Return [X, Y] of the center of cell containing provided text 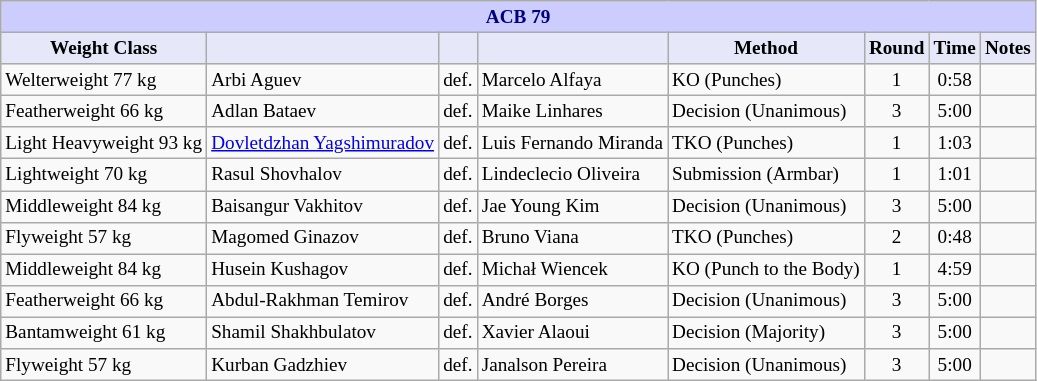
2 [896, 238]
Submission (Armbar) [766, 175]
Husein Kushagov [323, 270]
Notes [1008, 48]
Kurban Gadzhiev [323, 365]
André Borges [572, 301]
Michał Wiencek [572, 270]
Lightweight 70 kg [104, 175]
Jae Young Kim [572, 206]
Time [954, 48]
ACB 79 [518, 17]
Lindeclecio Oliveira [572, 175]
1:03 [954, 143]
Abdul-Rakhman Temirov [323, 301]
4:59 [954, 270]
Arbi Aguev [323, 80]
Baisangur Vakhitov [323, 206]
Decision (Majority) [766, 333]
Adlan Bataev [323, 111]
Weight Class [104, 48]
Light Heavyweight 93 kg [104, 143]
Round [896, 48]
Magomed Ginazov [323, 238]
Bruno Viana [572, 238]
Method [766, 48]
Luis Fernando Miranda [572, 143]
Xavier Alaoui [572, 333]
KO (Punch to the Body) [766, 270]
0:48 [954, 238]
Dovletdzhan Yagshimuradov [323, 143]
Shamil Shakhbulatov [323, 333]
KO (Punches) [766, 80]
0:58 [954, 80]
Janalson Pereira [572, 365]
Rasul Shovhalov [323, 175]
Bantamweight 61 kg [104, 333]
Marcelo Alfaya [572, 80]
Welterweight 77 kg [104, 80]
1:01 [954, 175]
Maike Linhares [572, 111]
